From the cell containing the given text, extract its center point as (x, y) coordinate. 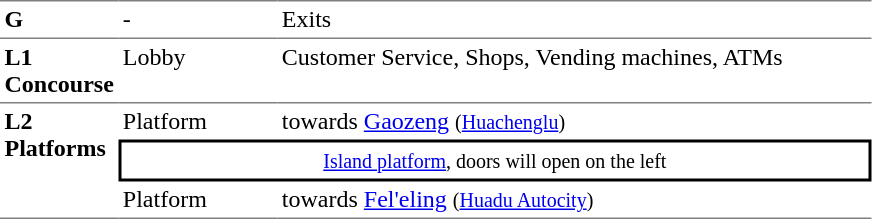
towards Gaozeng (Huachenglu) (574, 122)
Customer Service, Shops, Vending machines, ATMs (574, 71)
Island platform, doors will open on the left (494, 161)
- (198, 19)
G (59, 19)
Platform (198, 122)
L1Concourse (59, 71)
Lobby (198, 71)
Exits (574, 19)
